Detect which cell encompasses the target text, then output its [x, y] center coordinate. 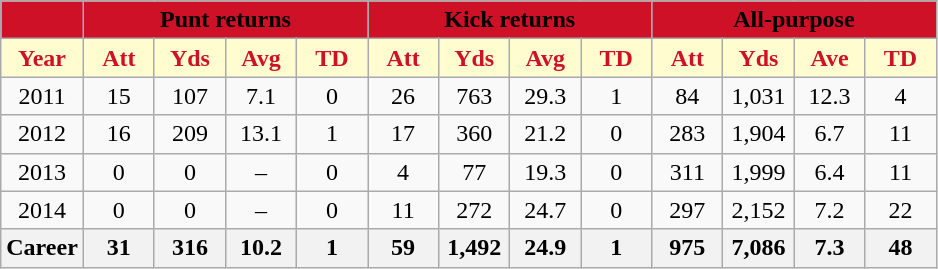
Year [42, 58]
59 [404, 248]
16 [118, 134]
17 [404, 134]
7.2 [830, 210]
12.3 [830, 96]
360 [474, 134]
15 [118, 96]
22 [900, 210]
1,999 [758, 172]
2013 [42, 172]
2012 [42, 134]
209 [190, 134]
10.2 [260, 248]
7.3 [830, 248]
Kick returns [510, 20]
2,152 [758, 210]
975 [688, 248]
19.3 [546, 172]
7.1 [260, 96]
29.3 [546, 96]
297 [688, 210]
26 [404, 96]
316 [190, 248]
2014 [42, 210]
6.4 [830, 172]
13.1 [260, 134]
Punt returns [225, 20]
1,904 [758, 134]
24.7 [546, 210]
1,031 [758, 96]
7,086 [758, 248]
48 [900, 248]
77 [474, 172]
272 [474, 210]
283 [688, 134]
Career [42, 248]
21.2 [546, 134]
2011 [42, 96]
1,492 [474, 248]
84 [688, 96]
31 [118, 248]
311 [688, 172]
107 [190, 96]
All-purpose [794, 20]
Ave [830, 58]
6.7 [830, 134]
24.9 [546, 248]
763 [474, 96]
